Search for the cell housing the specified text and yield its [x, y] center coordinate. 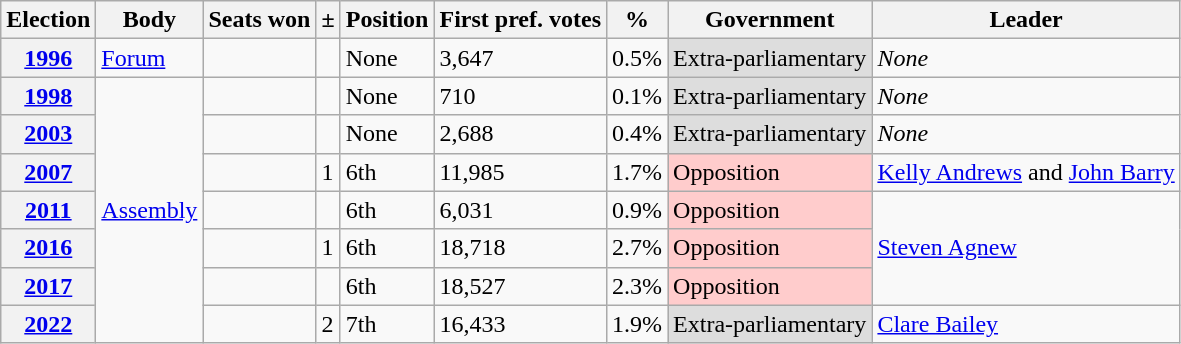
Seats won [260, 20]
1.7% [638, 172]
2.7% [638, 248]
18,527 [520, 286]
2022 [48, 324]
6,031 [520, 210]
11,985 [520, 172]
3,647 [520, 58]
0.5% [638, 58]
2011 [48, 210]
2.3% [638, 286]
18,718 [520, 248]
Body [150, 20]
% [638, 20]
Clare Bailey [1026, 324]
Position [387, 20]
2007 [48, 172]
1996 [48, 58]
0.4% [638, 134]
Leader [1026, 20]
16,433 [520, 324]
First pref. votes [520, 20]
Election [48, 20]
2 [328, 324]
0.1% [638, 96]
Forum [150, 58]
2,688 [520, 134]
7th [387, 324]
± [328, 20]
2017 [48, 286]
1.9% [638, 324]
2003 [48, 134]
Assembly [150, 210]
Government [770, 20]
Steven Agnew [1026, 248]
1998 [48, 96]
2016 [48, 248]
0.9% [638, 210]
710 [520, 96]
Kelly Andrews and John Barry [1026, 172]
